Return [X, Y] of the center of cell containing provided text 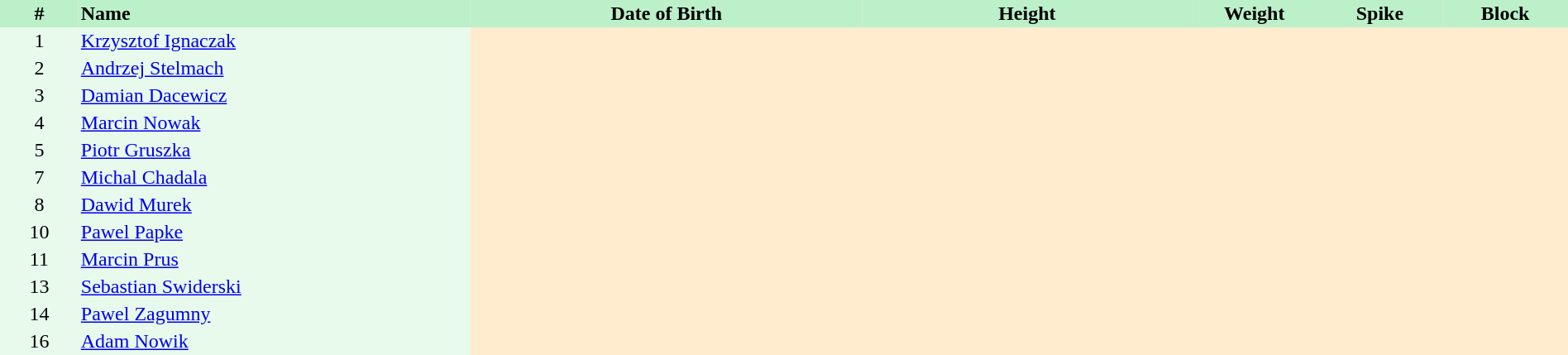
14 [40, 314]
Weight [1255, 13]
Name [275, 13]
3 [40, 96]
Dawid Murek [275, 205]
16 [40, 341]
Pawel Papke [275, 232]
13 [40, 286]
Damian Dacewicz [275, 96]
5 [40, 151]
Andrzej Stelmach [275, 68]
Krzysztof Ignaczak [275, 41]
2 [40, 68]
Pawel Zagumny [275, 314]
Marcin Nowak [275, 122]
Date of Birth [667, 13]
Adam Nowik [275, 341]
Michal Chadala [275, 177]
8 [40, 205]
Piotr Gruszka [275, 151]
1 [40, 41]
Height [1027, 13]
Spike [1380, 13]
11 [40, 260]
# [40, 13]
Block [1505, 13]
Marcin Prus [275, 260]
7 [40, 177]
10 [40, 232]
4 [40, 122]
Sebastian Swiderski [275, 286]
